Locate the cell with the specified text and output its [x, y] center coordinate. 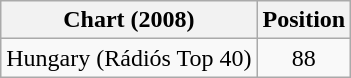
Chart (2008) [129, 20]
Position [304, 20]
88 [304, 58]
Hungary (Rádiós Top 40) [129, 58]
